Return the (X, Y) coordinate for the center point of the cell that contains the specified text.  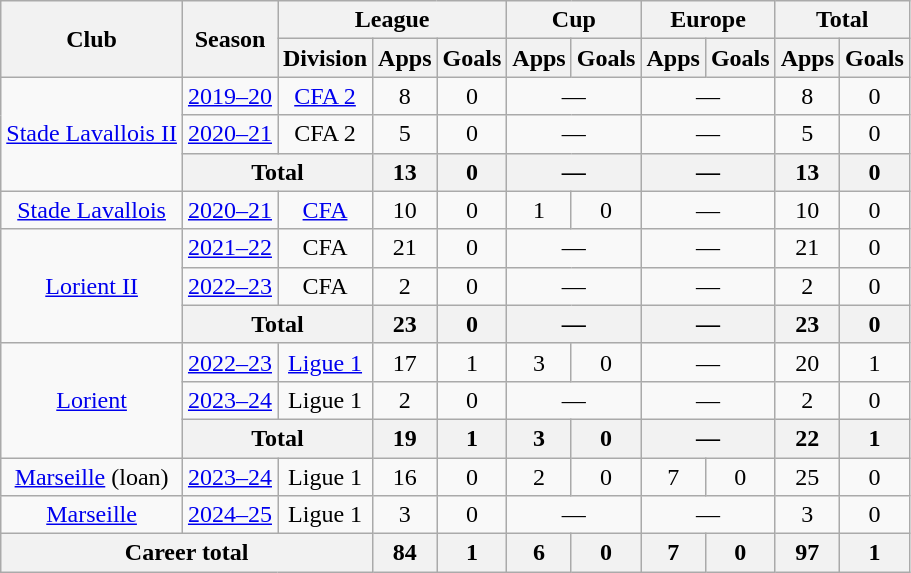
17 (405, 362)
16 (405, 477)
2021–22 (230, 248)
6 (539, 553)
Career total (187, 553)
19 (405, 438)
22 (807, 438)
Cup (574, 20)
Stade Lavallois II (92, 134)
League (392, 20)
84 (405, 553)
Europe (708, 20)
Club (92, 39)
25 (807, 477)
Marseille (92, 515)
2019–20 (230, 96)
Stade Lavallois (92, 210)
Season (230, 39)
20 (807, 362)
2024–25 (230, 515)
Lorient II (92, 286)
Marseille (loan) (92, 477)
97 (807, 553)
Division (326, 58)
Lorient (92, 400)
